From the cell containing the given text, extract its center point as [X, Y] coordinate. 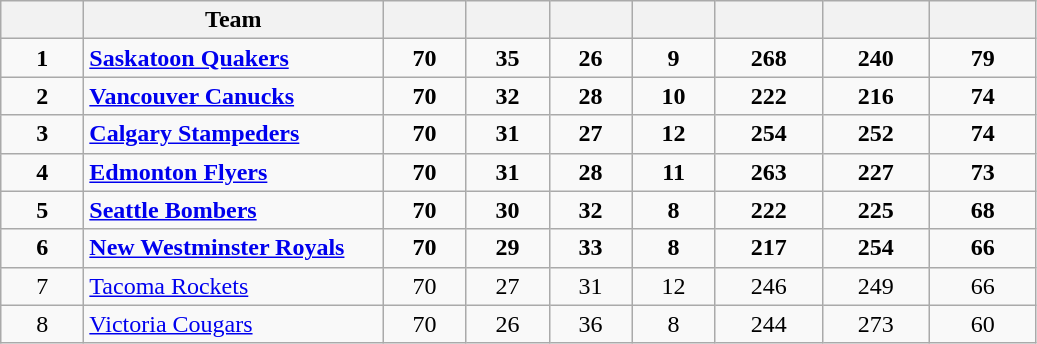
263 [768, 172]
Calgary Stampeders [234, 134]
6 [42, 248]
35 [508, 58]
11 [674, 172]
79 [982, 58]
244 [768, 324]
217 [768, 248]
68 [982, 210]
246 [768, 286]
5 [42, 210]
225 [876, 210]
10 [674, 96]
33 [590, 248]
252 [876, 134]
273 [876, 324]
4 [42, 172]
60 [982, 324]
216 [876, 96]
36 [590, 324]
Team [234, 20]
240 [876, 58]
Tacoma Rockets [234, 286]
1 [42, 58]
29 [508, 248]
9 [674, 58]
Saskatoon Quakers [234, 58]
3 [42, 134]
New Westminster Royals [234, 248]
73 [982, 172]
2 [42, 96]
Edmonton Flyers [234, 172]
Vancouver Canucks [234, 96]
30 [508, 210]
Seattle Bombers [234, 210]
268 [768, 58]
Victoria Cougars [234, 324]
227 [876, 172]
249 [876, 286]
7 [42, 286]
